Search for the cell housing the specified text and yield its [X, Y] center coordinate. 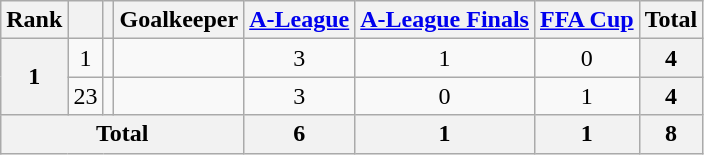
A-League [300, 20]
8 [671, 134]
Rank [34, 20]
A-League Finals [445, 20]
23 [86, 96]
FFA Cup [586, 20]
Goalkeeper [179, 20]
6 [300, 134]
